Find where the given text appears and provide that cell's center as (x, y) coordinate. 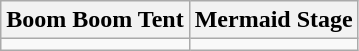
Boom Boom Tent (95, 20)
Mermaid Stage (274, 20)
